Return (x, y) of the center of cell containing provided text 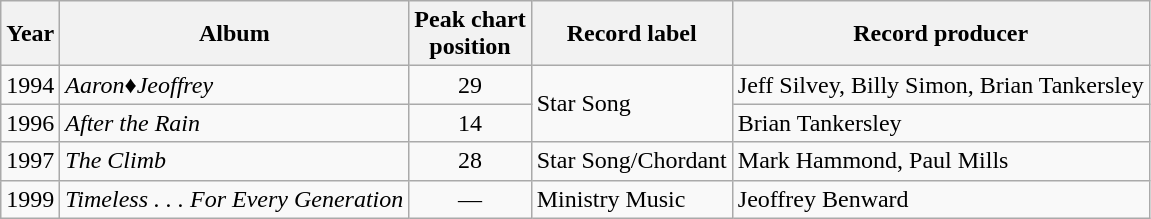
The Climb (234, 161)
28 (470, 161)
Star Song/Chordant (632, 161)
Star Song (632, 104)
Mark Hammond, Paul Mills (940, 161)
Peak chart position (470, 34)
After the Rain (234, 123)
1999 (30, 199)
Year (30, 34)
Timeless . . . For Every Generation (234, 199)
Record label (632, 34)
Jeff Silvey, Billy Simon, Brian Tankersley (940, 85)
Aaron♦Jeoffrey (234, 85)
1997 (30, 161)
14 (470, 123)
Ministry Music (632, 199)
1994 (30, 85)
Jeoffrey Benward (940, 199)
Brian Tankersley (940, 123)
29 (470, 85)
— (470, 199)
Record producer (940, 34)
1996 (30, 123)
Album (234, 34)
